Search for the cell housing the specified text and yield its [x, y] center coordinate. 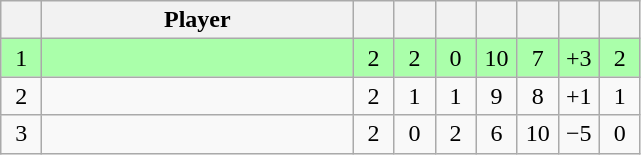
−5 [578, 134]
3 [22, 134]
+3 [578, 58]
8 [538, 96]
+1 [578, 96]
6 [496, 134]
Player [198, 20]
7 [538, 58]
9 [496, 96]
